Provide the [x, y] coordinate of the cell's center where the given text is located.  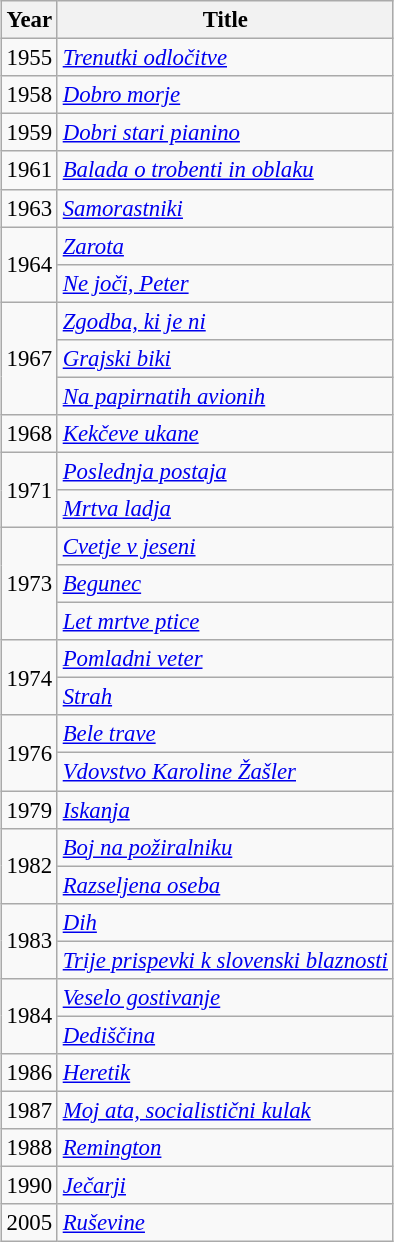
Title [225, 20]
1963 [29, 208]
Samorastniki [225, 208]
Grajski biki [225, 358]
Begunec [225, 584]
Remington [225, 1148]
Ne joči, Peter [225, 283]
Strah [225, 697]
Dih [225, 922]
Year [29, 20]
Dediščina [225, 1035]
Veselo gostivanje [225, 997]
1959 [29, 133]
1973 [29, 584]
2005 [29, 1223]
1984 [29, 1016]
Heretik [225, 1073]
Dobro morje [225, 95]
Ruševine [225, 1223]
Zgodba, ki je ni [225, 321]
Boj na požiralniku [225, 847]
1982 [29, 866]
Mrtva ladja [225, 509]
Kekčeve ukane [225, 434]
Let mrtve ptice [225, 622]
1958 [29, 95]
1990 [29, 1185]
Razseljena oseba [225, 885]
1987 [29, 1110]
Trenutki odločitve [225, 58]
Vdovstvo Karoline Žašler [225, 772]
Iskanja [225, 809]
1988 [29, 1148]
1979 [29, 809]
Dobri stari pianino [225, 133]
1955 [29, 58]
Trije prispevki k slovenski blaznosti [225, 960]
1968 [29, 434]
1983 [29, 940]
Zarota [225, 246]
Cvetje v jeseni [225, 546]
1974 [29, 678]
1961 [29, 170]
1986 [29, 1073]
1971 [29, 490]
1976 [29, 752]
Ječarji [225, 1185]
1967 [29, 358]
Moj ata, socialistični kulak [225, 1110]
Bele trave [225, 734]
Poslednja postaja [225, 471]
1964 [29, 264]
Balada o trobenti in oblaku [225, 170]
Pomladni veter [225, 659]
Na papirnatih avionih [225, 396]
